Detect which cell encompasses the target text, then output its [x, y] center coordinate. 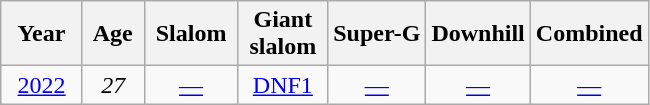
Year [42, 34]
Combined [589, 34]
27 [113, 85]
Age [113, 34]
Downhill [478, 34]
Slalom [191, 34]
2022 [42, 85]
Giant slalom [283, 34]
Super-G [377, 34]
DNF1 [283, 85]
